For the text-containing cell, return its midpoint in (X, Y) coordinate format. 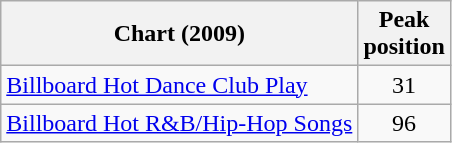
31 (404, 85)
Billboard Hot Dance Club Play (180, 85)
96 (404, 123)
Chart (2009) (180, 34)
Billboard Hot R&B/Hip-Hop Songs (180, 123)
Peakposition (404, 34)
